Detect which cell encompasses the target text, then output its [x, y] center coordinate. 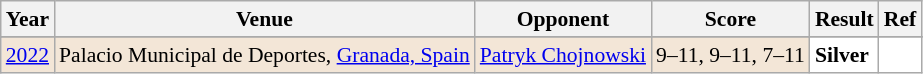
Opponent [563, 19]
Palacio Municipal de Deportes, Granada, Spain [264, 55]
Silver [844, 55]
2022 [28, 55]
Score [730, 19]
Patryk Chojnowski [563, 55]
Result [844, 19]
Ref [900, 19]
Venue [264, 19]
9–11, 9–11, 7–11 [730, 55]
Year [28, 19]
